Detect which cell encompasses the target text, then output its (X, Y) center coordinate. 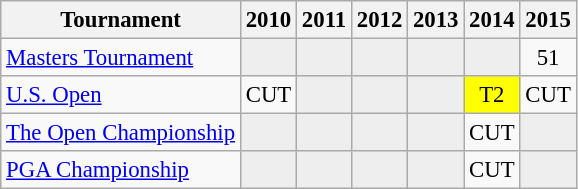
2012 (379, 20)
The Open Championship (121, 133)
T2 (492, 95)
Masters Tournament (121, 58)
2015 (548, 20)
PGA Championship (121, 170)
2011 (324, 20)
2014 (492, 20)
U.S. Open (121, 95)
Tournament (121, 20)
2013 (436, 20)
2010 (268, 20)
51 (548, 58)
